Identify which cell holds the provided text, then report its (X, Y) central coordinate. 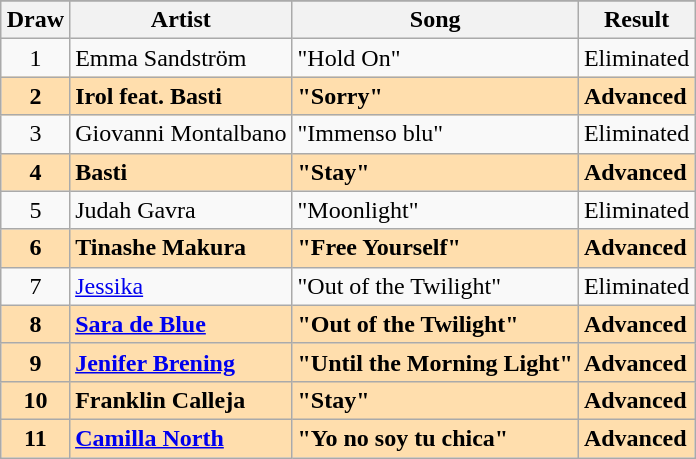
"Sorry" (435, 96)
5 (35, 210)
"Moonlight" (435, 210)
Song (435, 20)
Draw (35, 20)
Judah Gavra (181, 210)
Basti (181, 172)
Giovanni Montalbano (181, 134)
7 (35, 286)
Emma Sandström (181, 58)
9 (35, 362)
1 (35, 58)
4 (35, 172)
"Free Yourself" (435, 248)
Jessika (181, 286)
Irol feat. Basti (181, 96)
Tinashe Makura (181, 248)
"Hold On" (435, 58)
2 (35, 96)
Jenifer Brening (181, 362)
Result (636, 20)
6 (35, 248)
Camilla North (181, 438)
Artist (181, 20)
"Until the Morning Light" (435, 362)
Sara de Blue (181, 324)
11 (35, 438)
"Yo no soy tu chica" (435, 438)
10 (35, 400)
Franklin Calleja (181, 400)
3 (35, 134)
8 (35, 324)
"Immenso blu" (435, 134)
